Return the (X, Y) coordinate for the center point of the cell that contains the specified text.  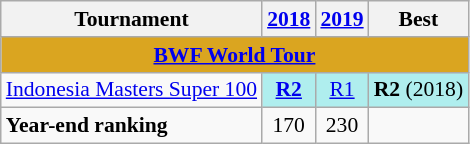
2018 (288, 19)
R1 (342, 90)
BWF World Tour (234, 55)
2019 (342, 19)
Indonesia Masters Super 100 (132, 90)
R2 (2018) (418, 90)
R2 (288, 90)
230 (342, 126)
Year-end ranking (132, 126)
Tournament (132, 19)
170 (288, 126)
Best (418, 19)
